Output the (X, Y) coordinate of the center of the cell containing the given text.  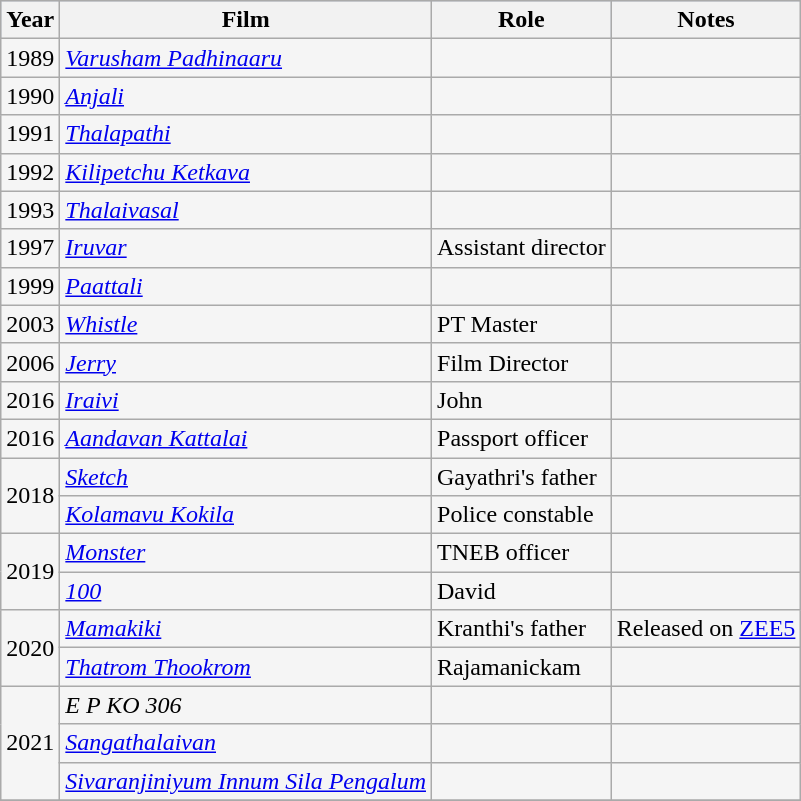
David (522, 591)
1991 (30, 134)
Thatrom Thookrom (246, 667)
PT Master (522, 324)
Thalaivasal (246, 210)
1997 (30, 248)
Notes (706, 20)
Kilipetchu Ketkava (246, 172)
1993 (30, 210)
1999 (30, 286)
Thalapathi (246, 134)
2021 (30, 743)
Assistant director (522, 248)
2006 (30, 362)
Kranthi's father (522, 629)
2019 (30, 572)
1992 (30, 172)
Role (522, 20)
Rajamanickam (522, 667)
Released on ZEE5 (706, 629)
Passport officer (522, 438)
Sangathalaivan (246, 743)
Iruvar (246, 248)
1990 (30, 96)
Whistle (246, 324)
Varusham Padhinaaru (246, 58)
2020 (30, 648)
1989 (30, 58)
Monster (246, 553)
Jerry (246, 362)
Film (246, 20)
Anjali (246, 96)
Iraivi (246, 400)
Gayathri's father (522, 477)
2003 (30, 324)
100 (246, 591)
Paattali (246, 286)
E P KO 306 (246, 705)
Aandavan Kattalai (246, 438)
John (522, 400)
Kolamavu Kokila (246, 515)
TNEB officer (522, 553)
Mamakiki (246, 629)
Film Director (522, 362)
Year (30, 20)
Sketch (246, 477)
Sivaranjiniyum Innum Sila Pengalum (246, 781)
Police constable (522, 515)
2018 (30, 496)
